Detect which cell encompasses the target text, then output its [x, y] center coordinate. 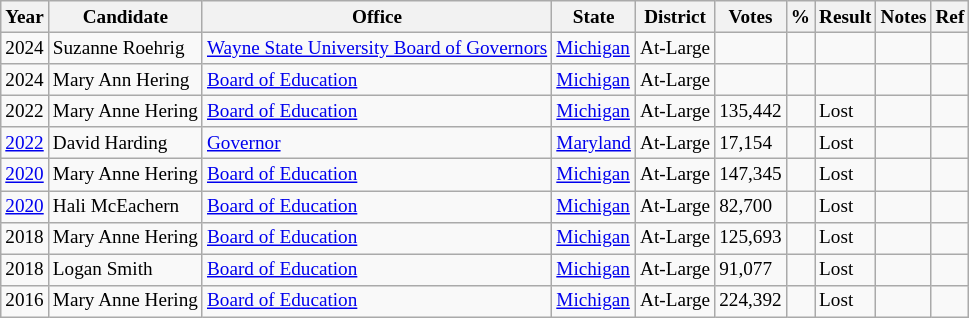
State [594, 17]
Wayne State University Board of Governors [376, 48]
125,693 [751, 238]
Candidate [125, 17]
Result [846, 17]
Votes [751, 17]
Governor [376, 143]
224,392 [751, 301]
Logan Smith [125, 270]
2016 [25, 301]
91,077 [751, 270]
82,700 [751, 206]
District [676, 17]
Office [376, 17]
David Harding [125, 143]
Hali McEachern [125, 206]
17,154 [751, 143]
% [800, 17]
Mary Ann Hering [125, 80]
135,442 [751, 111]
Maryland [594, 143]
Notes [904, 17]
147,345 [751, 175]
Suzanne Roehrig [125, 48]
Ref [950, 17]
Year [25, 17]
